Determine the (X, Y) coordinate at the center of the cell enclosing the given text.  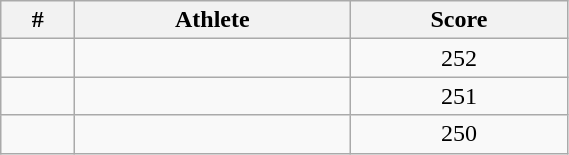
Athlete (212, 20)
252 (459, 58)
Score (459, 20)
# (38, 20)
250 (459, 134)
251 (459, 96)
